Pinpoint the cell where the given text exists, returning its (x, y) midpoint coordinate. 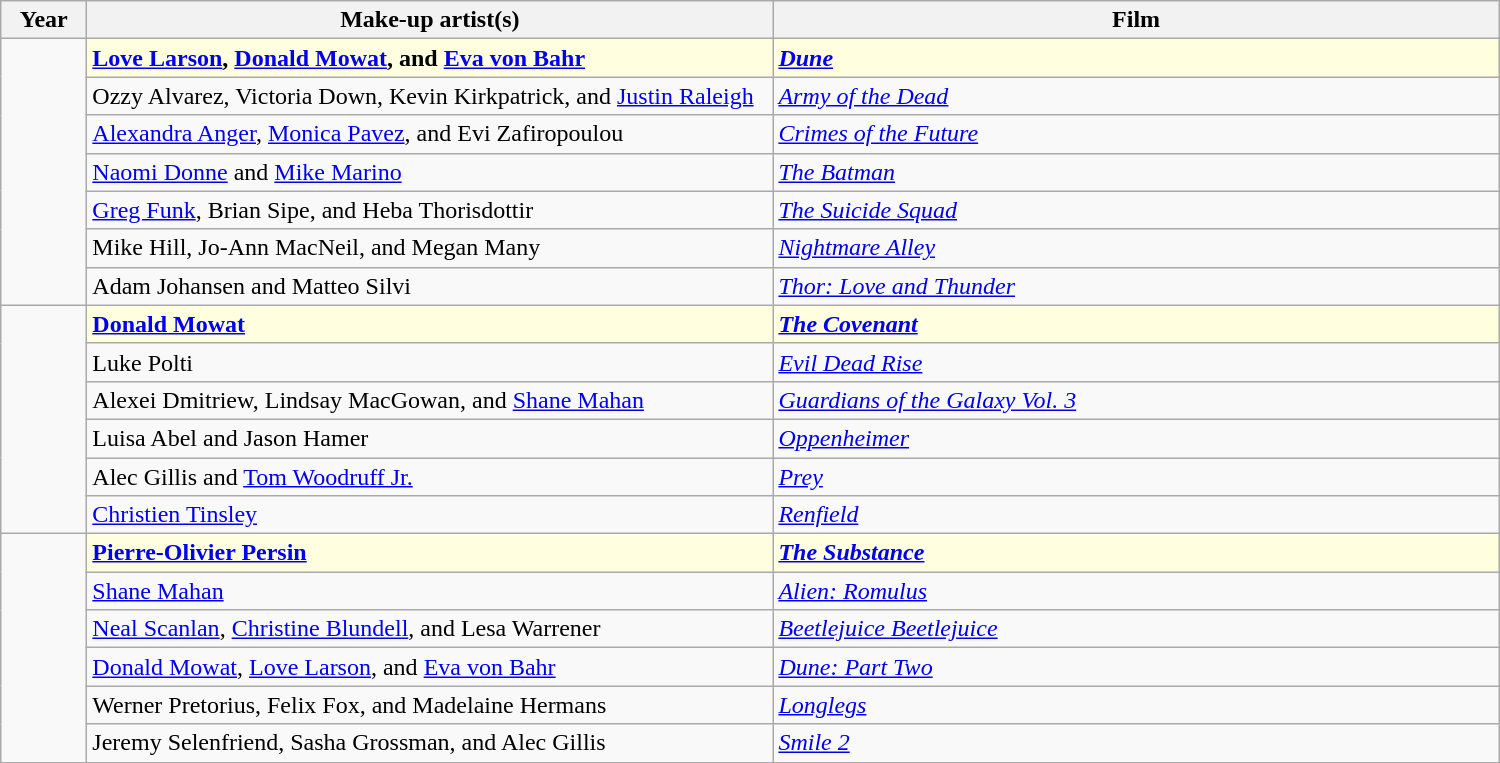
Crimes of the Future (1136, 134)
Smile 2 (1136, 743)
Alien: Romulus (1136, 591)
Beetlejuice Beetlejuice (1136, 629)
Ozzy Alvarez, Victoria Down, Kevin Kirkpatrick, and Justin Raleigh (430, 96)
Alec Gillis and Tom Woodruff Jr. (430, 477)
Werner Pretorius, Felix Fox, and Madelaine Hermans (430, 705)
The Covenant (1136, 324)
Shane Mahan (430, 591)
Renfield (1136, 515)
Love Larson, Donald Mowat, and Eva von Bahr (430, 58)
Army of the Dead (1136, 96)
Donald Mowat, Love Larson, and Eva von Bahr (430, 667)
Christien Tinsley (430, 515)
Mike Hill, Jo-Ann MacNeil, and Megan Many (430, 248)
Dune (1136, 58)
Neal Scanlan, Christine Blundell, and Lesa Warrener (430, 629)
Prey (1136, 477)
Year (44, 20)
Guardians of the Galaxy Vol. 3 (1136, 400)
The Suicide Squad (1136, 210)
Oppenheimer (1136, 438)
Donald Mowat (430, 324)
Adam Johansen and Matteo Silvi (430, 286)
Film (1136, 20)
Naomi Donne and Mike Marino (430, 172)
The Substance (1136, 553)
The Batman (1136, 172)
Alexandra Anger, Monica Pavez, and Evi Zafiropoulou (430, 134)
Alexei Dmitriew, Lindsay MacGowan, and Shane Mahan (430, 400)
Jeremy Selenfriend, Sasha Grossman, and Alec Gillis (430, 743)
Luke Polti (430, 362)
Greg Funk, Brian Sipe, and Heba Thorisdottir (430, 210)
Pierre-Olivier Persin (430, 553)
Make-up artist(s) (430, 20)
Nightmare Alley (1136, 248)
Longlegs (1136, 705)
Thor: Love and Thunder (1136, 286)
Luisa Abel and Jason Hamer (430, 438)
Evil Dead Rise (1136, 362)
Dune: Part Two (1136, 667)
